Find where the given text appears and provide that cell's center as (X, Y) coordinate. 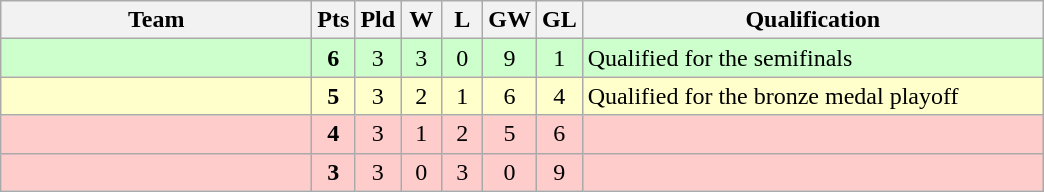
Pts (334, 20)
Qualified for the bronze medal playoff (812, 96)
Qualified for the semifinals (812, 58)
W (422, 20)
L (462, 20)
Qualification (812, 20)
GW (510, 20)
Team (156, 20)
Pld (378, 20)
GL (559, 20)
